Return [X, Y] of the center of cell containing provided text 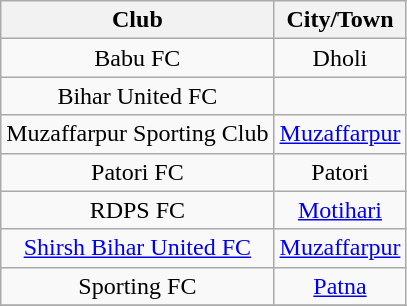
Patori [340, 172]
City/Town [340, 20]
Motihari [340, 210]
Bihar United FC [138, 96]
Dholi [340, 58]
Sporting FC [138, 286]
Muzaffarpur Sporting Club [138, 134]
RDPS FC [138, 210]
Babu FC [138, 58]
Club [138, 20]
Patori FC [138, 172]
Shirsh Bihar United FC [138, 248]
Patna [340, 286]
